Return (x, y) of the center of cell containing provided text 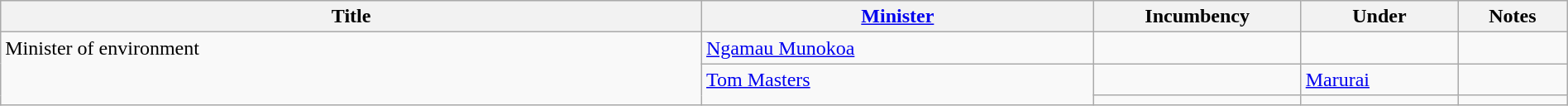
Minister of environment (351, 68)
Marurai (1379, 79)
Ngamau Munokoa (898, 48)
Under (1379, 17)
Title (351, 17)
Tom Masters (898, 84)
Notes (1513, 17)
Minister (898, 17)
Incumbency (1198, 17)
